Search for the cell housing the specified text and yield its (X, Y) center coordinate. 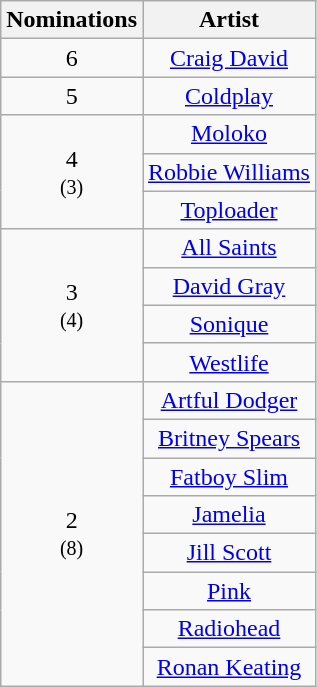
Nominations (72, 20)
Robbie Williams (228, 172)
4(3) (72, 172)
Craig David (228, 58)
Ronan Keating (228, 667)
3(4) (72, 305)
Radiohead (228, 629)
Toploader (228, 210)
Jill Scott (228, 553)
2(8) (72, 533)
Artist (228, 20)
David Gray (228, 286)
Fatboy Slim (228, 477)
Moloko (228, 134)
Britney Spears (228, 438)
Pink (228, 591)
Westlife (228, 362)
Artful Dodger (228, 400)
Jamelia (228, 515)
6 (72, 58)
Sonique (228, 324)
All Saints (228, 248)
Coldplay (228, 96)
5 (72, 96)
